Find where the given text appears and provide that cell's center as [X, Y] coordinate. 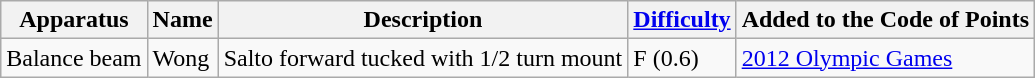
Wong [182, 58]
Salto forward tucked with 1/2 turn mount [423, 58]
F (0.6) [682, 58]
Balance beam [74, 58]
Description [423, 20]
Apparatus [74, 20]
Name [182, 20]
Difficulty [682, 20]
2012 Olympic Games [885, 58]
Added to the Code of Points [885, 20]
